Locate the cell with the specified text and output its (X, Y) center coordinate. 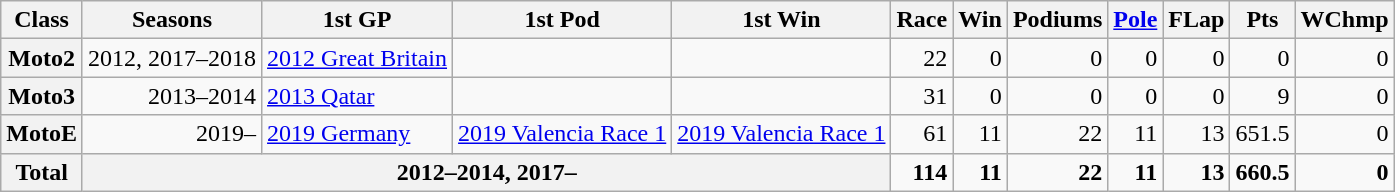
660.5 (1262, 172)
1st Win (782, 20)
Podiums (1057, 20)
MotoE (42, 134)
2012, 2017–2018 (172, 58)
1st GP (358, 20)
Pts (1262, 20)
1st Pod (562, 20)
2013 Qatar (358, 96)
FLap (1196, 20)
2013–2014 (172, 96)
2012–2014, 2017– (486, 172)
WChmp (1344, 20)
9 (1262, 96)
2019 Germany (358, 134)
Moto2 (42, 58)
61 (922, 134)
651.5 (1262, 134)
2012 Great Britain (358, 58)
114 (922, 172)
Win (980, 20)
Race (922, 20)
Class (42, 20)
Pole (1136, 20)
Seasons (172, 20)
31 (922, 96)
Moto3 (42, 96)
Total (42, 172)
2019– (172, 134)
